Locate the cell with the specified text and output its (X, Y) center coordinate. 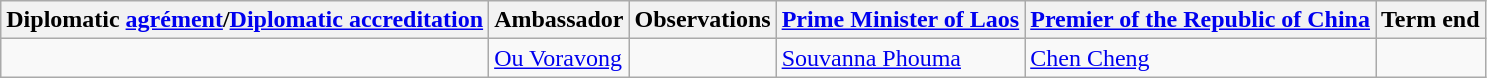
Observations (702, 20)
Diplomatic agrément/Diplomatic accreditation (245, 20)
Chen Cheng (1200, 58)
Souvanna Phouma (900, 58)
Prime Minister of Laos (900, 20)
Ou Voravong (559, 58)
Ambassador (559, 20)
Term end (1431, 20)
Premier of the Republic of China (1200, 20)
